Pinpoint the cell where the given text exists, returning its (x, y) midpoint coordinate. 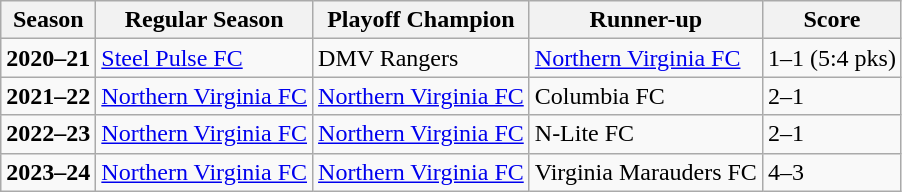
Steel Pulse FC (204, 58)
Regular Season (204, 20)
Playoff Champion (422, 20)
4–3 (832, 172)
2020–21 (48, 58)
DMV Rangers (422, 58)
2021–22 (48, 96)
Score (832, 20)
Virginia Marauders FC (646, 172)
Season (48, 20)
Runner-up (646, 20)
2022–23 (48, 134)
N-Lite FC (646, 134)
2023–24 (48, 172)
Columbia FC (646, 96)
1–1 (5:4 pks) (832, 58)
